For the text-containing cell, return its midpoint in (X, Y) coordinate format. 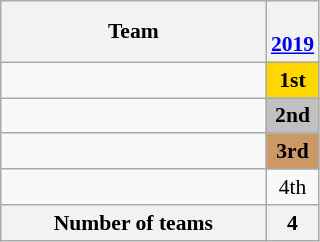
Team (134, 32)
2nd (292, 116)
Number of teams (134, 223)
4 (292, 223)
1st (292, 80)
2019 (292, 32)
4th (292, 187)
3rd (292, 152)
